Extract the [x, y] coordinate from the center of the cell holding the provided text.  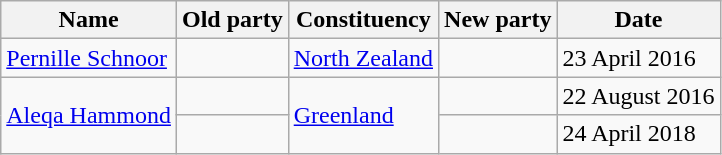
Old party [232, 20]
Constituency [363, 20]
North Zealand [363, 58]
Pernille Schnoor [89, 58]
Greenland [363, 115]
23 April 2016 [638, 58]
24 April 2018 [638, 134]
Name [89, 20]
New party [498, 20]
22 August 2016 [638, 96]
Date [638, 20]
Aleqa Hammond [89, 115]
